Find where the given text appears and provide that cell's center as [X, Y] coordinate. 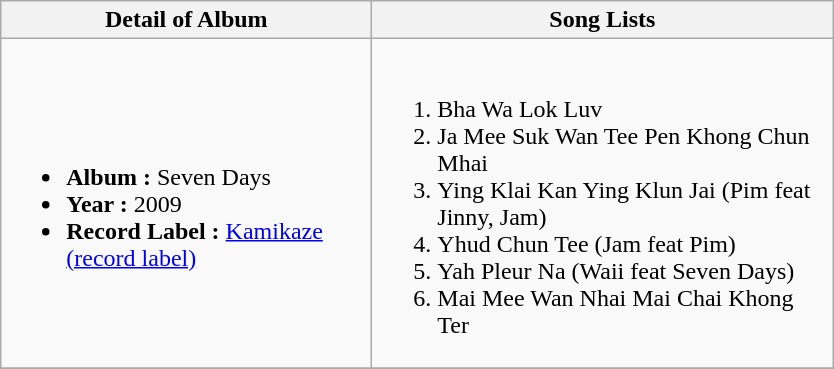
Album : Seven DaysYear : 2009Record Label : Kamikaze (record label) [186, 204]
Detail of Album [186, 20]
Song Lists [602, 20]
